Search for the cell housing the specified text and yield its (X, Y) center coordinate. 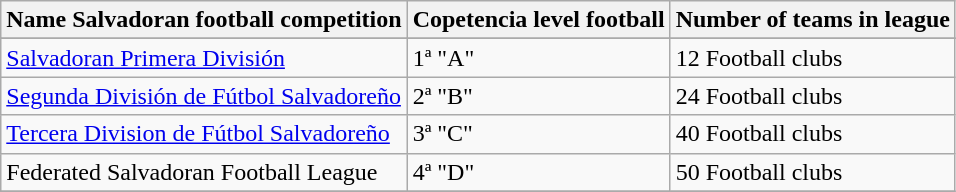
Tercera Division de Fútbol Salvadoreño (204, 134)
12 Football clubs (812, 58)
1ª "A" (538, 58)
2ª "B" (538, 96)
Copetencia level football (538, 20)
24 Football clubs (812, 96)
50 Football clubs (812, 172)
4ª "D" (538, 172)
Salvadoran Primera División (204, 58)
40 Football clubs (812, 134)
Name Salvadoran football competition (204, 20)
Federated Salvadoran Football League (204, 172)
Number of teams in league (812, 20)
Segunda División de Fútbol Salvadoreño (204, 96)
3ª "C" (538, 134)
